Scan for the cell matching the given text and deliver its [X, Y] coordinate at center. 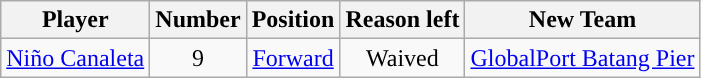
Number [198, 20]
GlobalPort Batang Pier [582, 58]
9 [198, 58]
Waived [402, 58]
Player [76, 20]
Reason left [402, 20]
Niño Canaleta [76, 58]
New Team [582, 20]
Forward [293, 58]
Position [293, 20]
